Identify which cell holds the provided text, then report its (x, y) central coordinate. 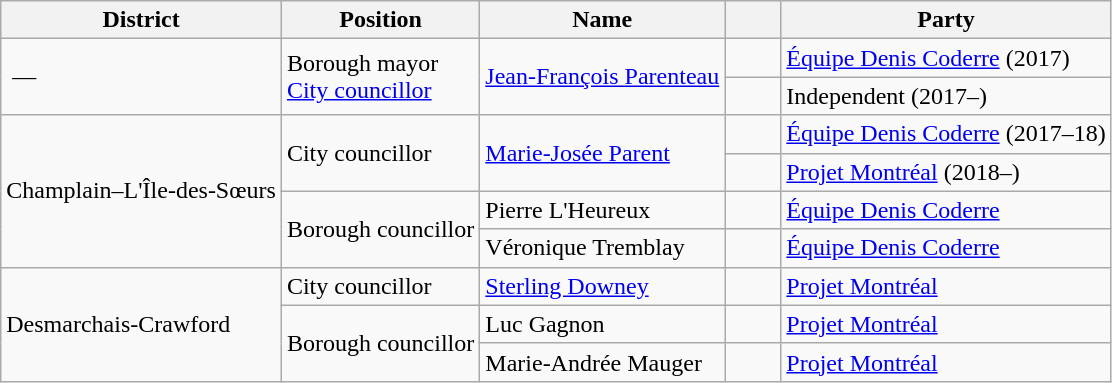
Projet Montréal (2018–) (946, 172)
Équipe Denis Coderre (2017–18) (946, 134)
Position (380, 20)
Pierre L'Heureux (602, 210)
Sterling Downey (602, 286)
Champlain–L'Île-des-Sœurs (142, 191)
Party (946, 20)
Borough mayorCity councillor (380, 77)
District (142, 20)
Independent (2017–) (946, 96)
— (142, 77)
Name (602, 20)
Équipe Denis Coderre (2017) (946, 58)
Desmarchais-Crawford (142, 324)
Jean-François Parenteau (602, 77)
Véronique Tremblay (602, 248)
Luc Gagnon (602, 324)
Marie-Andrée Mauger (602, 362)
Marie-Josée Parent (602, 153)
